Find where the given text appears and provide that cell's center as (x, y) coordinate. 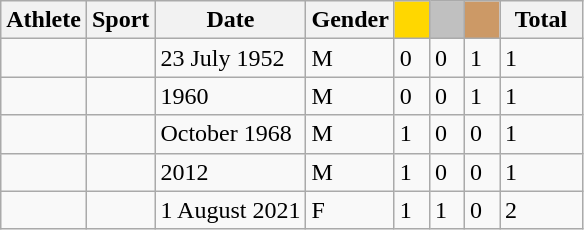
Sport (120, 20)
Gender (350, 20)
2012 (230, 172)
1960 (230, 96)
Total (542, 20)
Athlete (44, 20)
October 1968 (230, 134)
2 (542, 210)
Date (230, 20)
23 July 1952 (230, 58)
1 August 2021 (230, 210)
F (350, 210)
